From the cell containing the given text, extract its center point as [X, Y] coordinate. 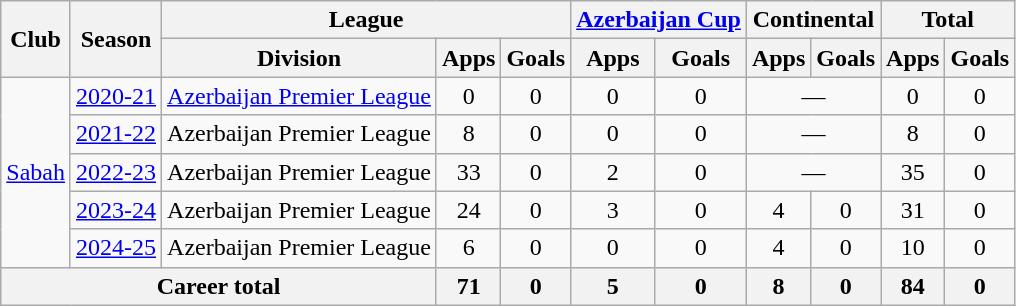
League [366, 20]
2023-24 [116, 210]
10 [913, 248]
84 [913, 286]
Career total [219, 286]
Azerbaijan Cup [659, 20]
2 [613, 172]
Sabah [36, 172]
Season [116, 39]
Total [948, 20]
31 [913, 210]
2022-23 [116, 172]
2020-21 [116, 96]
2021-22 [116, 134]
5 [613, 286]
Club [36, 39]
Division [300, 58]
35 [913, 172]
Continental [813, 20]
71 [468, 286]
6 [468, 248]
33 [468, 172]
3 [613, 210]
24 [468, 210]
2024-25 [116, 248]
